Return the [x, y] coordinate for the center point of the cell that contains the specified text.  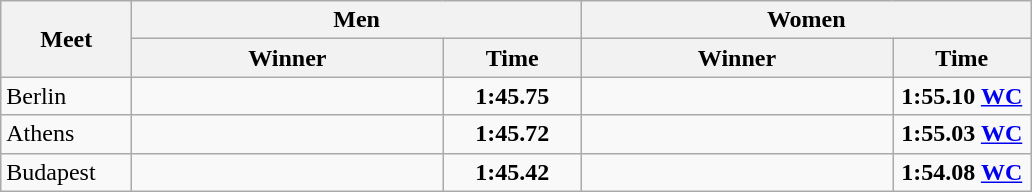
1:45.42 [512, 172]
1:54.08 WC [962, 172]
Budapest [66, 172]
Berlin [66, 96]
1:45.75 [512, 96]
1:55.03 WC [962, 134]
Women [806, 20]
1:55.10 WC [962, 96]
Meet [66, 39]
Athens [66, 134]
1:45.72 [512, 134]
Men [357, 20]
